Search for the cell housing the specified text and yield its (x, y) center coordinate. 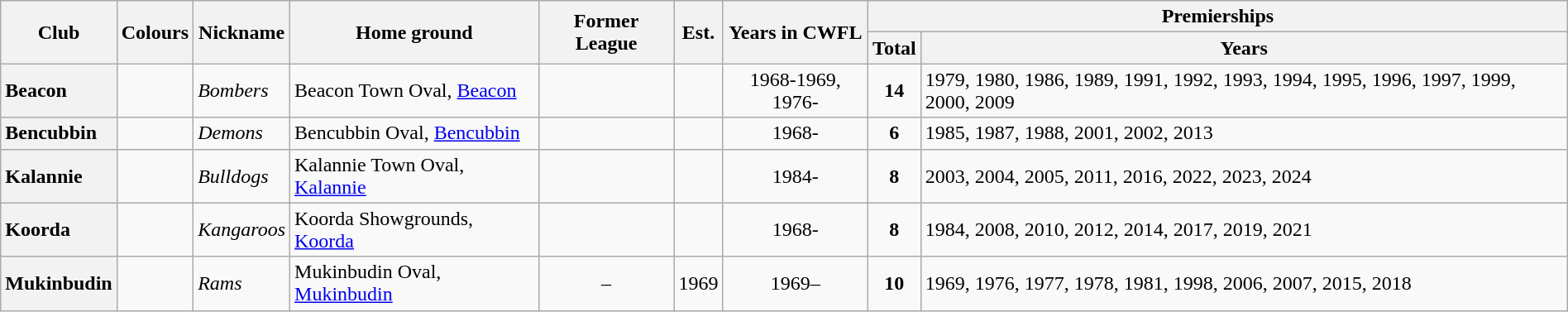
Demons (241, 133)
Bulldogs (241, 175)
Colours (155, 32)
Mukinbudin Oval, Mukinbudin (415, 283)
1984, 2008, 2010, 2012, 2014, 2017, 2019, 2021 (1244, 230)
Years (1244, 48)
Beacon Town Oval, Beacon (415, 91)
1969– (796, 283)
Koorda Showgrounds, Koorda (415, 230)
1969 (698, 283)
Beacon (59, 91)
Total (895, 48)
Mukinbudin (59, 283)
6 (895, 133)
Bombers (241, 91)
– (606, 283)
Club (59, 32)
Years in CWFL (796, 32)
Former League (606, 32)
Kalannie Town Oval, Kalannie (415, 175)
Rams (241, 283)
1984- (796, 175)
Bencubbin Oval, Bencubbin (415, 133)
1979, 1980, 1986, 1989, 1991, 1992, 1993, 1994, 1995, 1996, 1997, 1999, 2000, 2009 (1244, 91)
14 (895, 91)
1985, 1987, 1988, 2001, 2002, 2013 (1244, 133)
Kangaroos (241, 230)
2003, 2004, 2005, 2011, 2016, 2022, 2023, 2024 (1244, 175)
Nickname (241, 32)
Home ground (415, 32)
Koorda (59, 230)
10 (895, 283)
Bencubbin (59, 133)
Kalannie (59, 175)
1969, 1976, 1977, 1978, 1981, 1998, 2006, 2007, 2015, 2018 (1244, 283)
1968-1969, 1976- (796, 91)
Est. (698, 32)
Premierships (1218, 17)
